Extract the (X, Y) coordinate from the center of the cell holding the provided text.  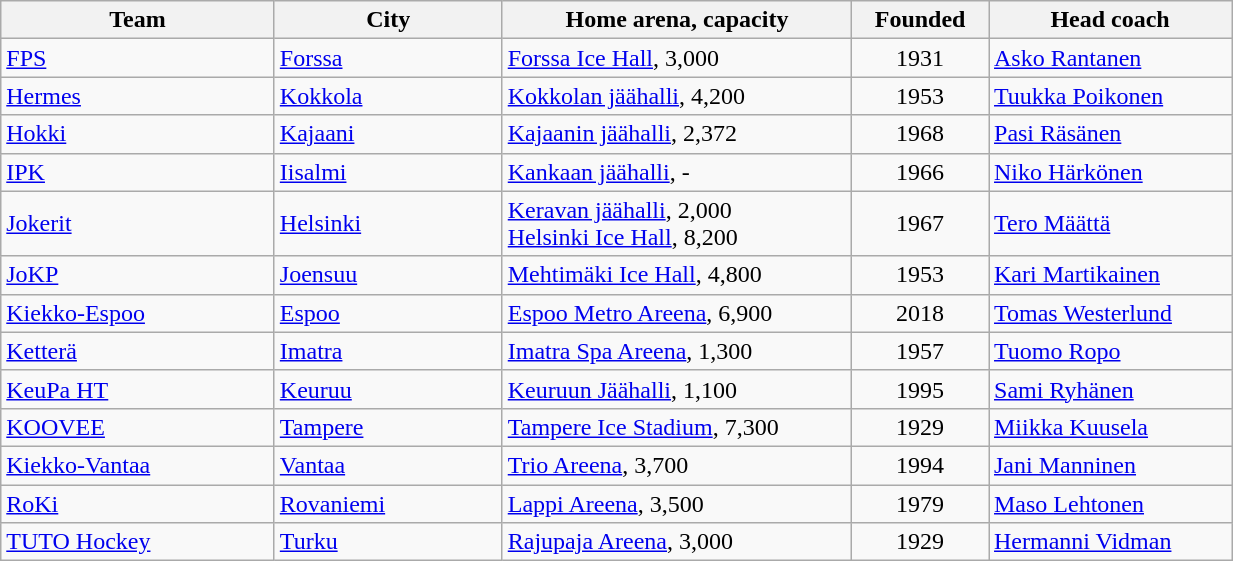
Kokkolan jäähalli, 4,200 (677, 96)
KOOVEE (138, 427)
Kokkola (388, 96)
1931 (920, 58)
Founded (920, 20)
1957 (920, 351)
Iisalmi (388, 172)
Kajaanin jäähalli, 2,372 (677, 134)
Joensuu (388, 275)
Tuomo Ropo (1110, 351)
Keuruun Jäähalli, 1,100 (677, 389)
Vantaa (388, 465)
Sami Ryhänen (1110, 389)
Tampere Ice Stadium, 7,300 (677, 427)
Kajaani (388, 134)
Imatra Spa Areena, 1,300 (677, 351)
Helsinki (388, 224)
Imatra (388, 351)
JoKP (138, 275)
Keravan jäähalli, 2,000Helsinki Ice Hall, 8,200 (677, 224)
FPS (138, 58)
Kiekko-Espoo (138, 313)
Trio Areena, 3,700 (677, 465)
2018 (920, 313)
Miikka Kuusela (1110, 427)
Hermanni Vidman (1110, 542)
Kiekko-Vantaa (138, 465)
1966 (920, 172)
Lappi Areena, 3,500 (677, 503)
1979 (920, 503)
Tomas Westerlund (1110, 313)
City (388, 20)
Hermes (138, 96)
Jani Manninen (1110, 465)
IPK (138, 172)
1994 (920, 465)
Espoo Metro Areena, 6,900 (677, 313)
Kankaan jäähalli, - (677, 172)
KeuPa HT (138, 389)
Home arena, capacity (677, 20)
RoKi (138, 503)
Jokerit (138, 224)
Forssa (388, 58)
Asko Rantanen (1110, 58)
Niko Härkönen (1110, 172)
Tampere (388, 427)
Espoo (388, 313)
Rajupaja Areena, 3,000 (677, 542)
TUTO Hockey (138, 542)
Forssa Ice Hall, 3,000 (677, 58)
1995 (920, 389)
Mehtimäki Ice Hall, 4,800 (677, 275)
Rovaniemi (388, 503)
Team (138, 20)
Tuukka Poikonen (1110, 96)
1967 (920, 224)
Tero Määttä (1110, 224)
Turku (388, 542)
1968 (920, 134)
Ketterä (138, 351)
Keuruu (388, 389)
Head coach (1110, 20)
Hokki (138, 134)
Pasi Räsänen (1110, 134)
Maso Lehtonen (1110, 503)
Kari Martikainen (1110, 275)
